Extract the [x, y] coordinate from the center of the cell holding the provided text.  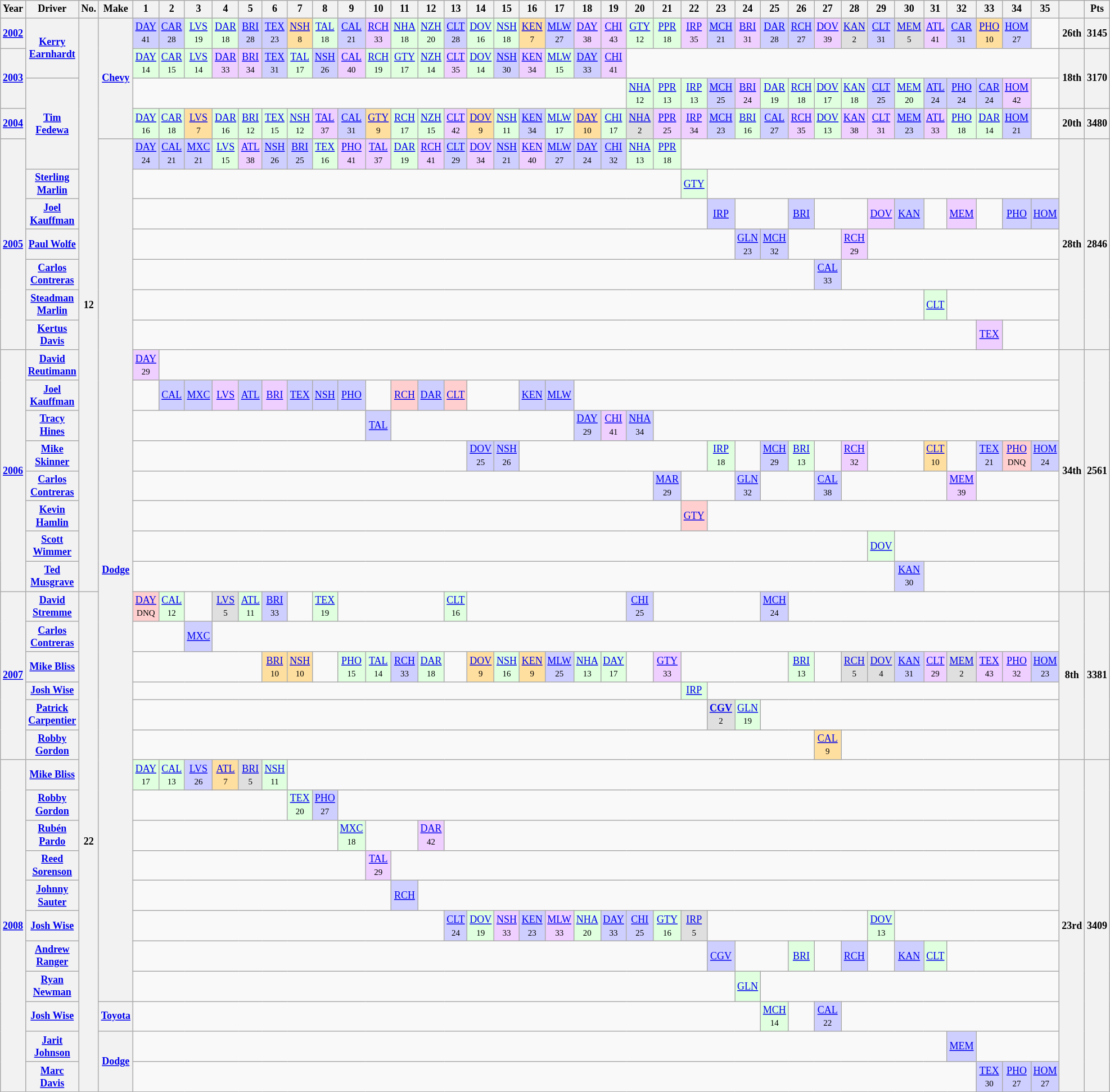
LVS14 [198, 64]
KEN40 [532, 154]
Toyota [116, 1017]
RCH35 [801, 124]
MCH24 [774, 607]
Tracy Hines [52, 426]
CHI43 [613, 33]
CAR18 [172, 124]
TEX20 [300, 805]
MLW17 [559, 124]
HOM42 [1017, 93]
ATL38 [250, 154]
BRI24 [748, 93]
NSH [325, 395]
CGV [721, 956]
PPR25 [667, 124]
LVS15 [226, 154]
MLW25 [559, 667]
TAL17 [300, 64]
DOV25 [481, 455]
Paul Wolfe [52, 245]
MEM39 [962, 486]
NSH12 [300, 124]
ATL24 [936, 93]
ATL41 [936, 33]
Ryan Newman [52, 986]
5 [250, 9]
35 [1045, 9]
IRP35 [694, 33]
Tim Fedewa [52, 124]
25 [774, 9]
7 [300, 9]
DAR16 [226, 124]
CAL13 [172, 775]
BRI33 [274, 607]
Rubén Pardo [52, 836]
IRP13 [694, 93]
1 [146, 9]
2003 [13, 79]
PHO15 [351, 667]
DOV14 [481, 64]
David Reutimann [52, 365]
NZH14 [431, 64]
28th [1072, 245]
26th [1072, 33]
CLT25 [881, 93]
LVS5 [226, 607]
26 [801, 9]
DOV4 [881, 667]
ATL [250, 395]
TAL [378, 426]
MEM23 [909, 124]
DOV34 [481, 154]
Make [116, 9]
TEX30 [990, 1077]
MEM5 [909, 33]
PHODNQ [1017, 455]
PPR13 [667, 93]
NHA2 [640, 124]
HOM21 [1017, 124]
CLT24 [455, 926]
RCH5 [855, 667]
CAL33 [828, 274]
3480 [1098, 124]
CLT28 [455, 33]
GTY33 [667, 667]
CAL27 [774, 124]
DAYDNQ [146, 607]
34th [1072, 470]
2002 [13, 33]
NSH30 [507, 64]
HOM [1045, 214]
RCH17 [405, 124]
TEX43 [990, 667]
28 [855, 9]
8th [1072, 676]
MXC21 [198, 154]
DAR28 [774, 33]
GTY9 [378, 124]
TEX23 [274, 33]
DAR33 [226, 64]
18 [587, 9]
31 [936, 9]
Kevin Hamlin [52, 516]
GLN19 [748, 715]
CAL40 [351, 64]
RCH27 [801, 33]
30 [909, 9]
DAY16 [146, 124]
TEX16 [325, 154]
NHA18 [405, 33]
IRP34 [694, 124]
2008 [13, 926]
KEN23 [532, 926]
3170 [1098, 79]
NZH20 [431, 33]
NHA20 [587, 926]
PHO18 [962, 124]
MCH25 [721, 93]
GLN32 [748, 486]
TEX15 [274, 124]
3 [198, 9]
DAY41 [146, 33]
MCH29 [774, 455]
DAY38 [587, 33]
GTY12 [640, 33]
16 [532, 9]
KAN31 [909, 667]
NSH8 [300, 33]
4 [226, 9]
CGV2 [721, 715]
CAL22 [828, 1017]
BRI12 [250, 124]
TEX31 [274, 64]
Driver [52, 9]
CAL9 [828, 745]
Jarit Johnson [52, 1046]
CAR24 [990, 93]
NSH16 [507, 667]
MCH23 [721, 124]
DOV16 [481, 33]
CHI17 [613, 124]
15 [507, 9]
GLN [748, 986]
23 [721, 9]
ATL11 [250, 607]
PHO32 [1017, 667]
BRI31 [748, 33]
MCH21 [721, 33]
18th [1072, 79]
Mike Skinner [52, 455]
RCH32 [855, 455]
Scott Wimmer [52, 546]
3381 [1098, 676]
DAY10 [587, 124]
BRI10 [274, 667]
IRP5 [694, 926]
11 [405, 9]
Marc Davis [52, 1077]
BRI34 [250, 64]
PHO10 [990, 33]
CAR28 [172, 33]
PHO41 [351, 154]
TEX21 [990, 455]
GLN23 [748, 245]
TAL29 [378, 865]
KAN18 [855, 93]
Patrick Carpentier [52, 715]
20 [640, 9]
IRP18 [721, 455]
MAR29 [667, 486]
2004 [13, 124]
Sterling Marlin [52, 184]
NSH18 [507, 33]
CAR31 [962, 33]
NSH10 [300, 667]
CHI32 [613, 154]
PHO24 [962, 93]
DOV39 [828, 33]
RCH41 [431, 154]
NSH21 [507, 154]
23rd [1072, 926]
KAN2 [855, 33]
LVS19 [198, 33]
Johnny Sauter [52, 896]
KAN30 [909, 576]
KEN7 [532, 33]
CLT10 [936, 455]
3145 [1098, 33]
BRI25 [300, 154]
2561 [1098, 470]
NHA12 [640, 93]
24 [748, 9]
BRI28 [250, 33]
ATL7 [226, 775]
NZH15 [431, 124]
13 [455, 9]
2846 [1098, 245]
BRI5 [250, 775]
TAL14 [378, 667]
LVS7 [198, 124]
DAR [431, 395]
CAL [172, 395]
21 [667, 9]
NHA34 [640, 426]
CAR15 [172, 64]
Reed Sorenson [52, 865]
2006 [13, 470]
CLT35 [455, 64]
KAN38 [855, 124]
LVS [226, 395]
RCH19 [378, 64]
20th [1072, 124]
HOM23 [1045, 667]
KEN9 [532, 667]
DOV17 [828, 93]
ATL33 [936, 124]
KEN [532, 395]
Chevy [116, 79]
8 [325, 9]
CAL38 [828, 486]
RCH18 [801, 93]
2005 [13, 245]
Andrew Ranger [52, 956]
NSH33 [507, 926]
No. [89, 9]
HOM24 [1045, 455]
CAL12 [172, 607]
Ted Musgrave [52, 576]
DAR14 [990, 124]
Year [13, 9]
3409 [1098, 926]
TAL18 [325, 33]
LVS26 [198, 775]
14 [481, 9]
DAR42 [431, 836]
CAL31 [351, 124]
BRI16 [748, 124]
34 [1017, 9]
MCH14 [774, 1017]
MLW15 [559, 64]
2 [172, 9]
MEM20 [909, 93]
MCH32 [774, 245]
33 [990, 9]
RCH29 [855, 245]
MXC18 [351, 836]
6 [274, 9]
TEX19 [325, 607]
29 [881, 9]
David Stremme [52, 607]
Kertus Davis [52, 335]
17 [559, 9]
Steadman Marlin [52, 305]
Kerry Earnhardt [52, 48]
GTY16 [667, 926]
Pts [1098, 9]
32 [962, 9]
CLT42 [455, 124]
MLW [559, 395]
10 [378, 9]
DAY14 [146, 64]
MLW33 [559, 926]
2007 [13, 676]
GTY17 [405, 64]
9 [351, 9]
MEM2 [962, 667]
DOV19 [481, 926]
19 [613, 9]
CLT16 [455, 607]
27 [828, 9]
